Provide the (X, Y) coordinate of the cell's center where the given text is located.  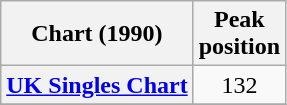
UK Singles Chart (97, 85)
Chart (1990) (97, 34)
Peakposition (239, 34)
132 (239, 85)
